Extract the (x, y) coordinate from the center of the cell holding the provided text.  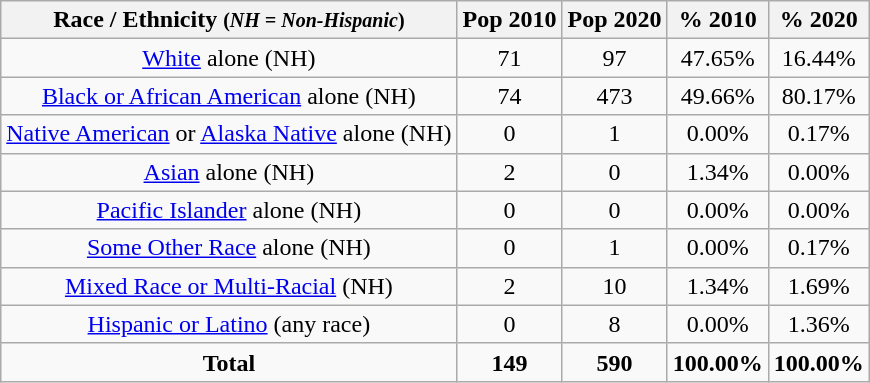
590 (614, 362)
Pop 2010 (510, 20)
47.65% (718, 58)
White alone (NH) (229, 58)
Some Other Race alone (NH) (229, 248)
Pop 2020 (614, 20)
1.69% (818, 286)
Asian alone (NH) (229, 172)
% 2020 (818, 20)
Black or African American alone (NH) (229, 96)
74 (510, 96)
8 (614, 324)
10 (614, 286)
Pacific Islander alone (NH) (229, 210)
71 (510, 58)
97 (614, 58)
473 (614, 96)
Hispanic or Latino (any race) (229, 324)
1.36% (818, 324)
16.44% (818, 58)
80.17% (818, 96)
149 (510, 362)
Race / Ethnicity (NH = Non-Hispanic) (229, 20)
% 2010 (718, 20)
Total (229, 362)
49.66% (718, 96)
Native American or Alaska Native alone (NH) (229, 134)
Mixed Race or Multi-Racial (NH) (229, 286)
